Find where the given text appears and provide that cell's center as (X, Y) coordinate. 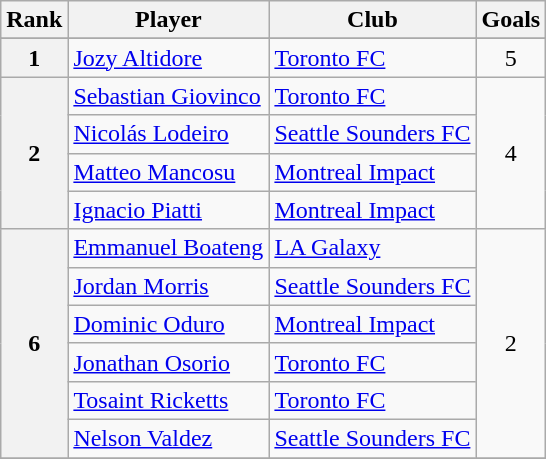
Emmanuel Boateng (168, 248)
4 (511, 153)
Matteo Mancosu (168, 172)
Rank (34, 20)
Club (372, 20)
Goals (511, 20)
LA Galaxy (372, 248)
1 (34, 58)
Sebastian Giovinco (168, 96)
Jozy Altidore (168, 58)
Dominic Oduro (168, 324)
Jonathan Osorio (168, 362)
5 (511, 58)
Tosaint Ricketts (168, 400)
Player (168, 20)
Ignacio Piatti (168, 210)
6 (34, 343)
Nelson Valdez (168, 438)
Nicolás Lodeiro (168, 134)
Jordan Morris (168, 286)
